Provide the (x, y) coordinate of the cell's center where the given text is located.  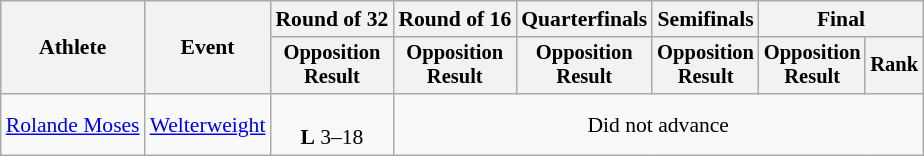
Round of 16 (454, 19)
Quarterfinals (584, 19)
Did not advance (658, 124)
Semifinals (706, 19)
Final (841, 19)
Rolande Moses (73, 124)
Rank (894, 66)
L 3–18 (332, 124)
Round of 32 (332, 19)
Athlete (73, 48)
Welterweight (208, 124)
Event (208, 48)
